Return the [X, Y] coordinate for the center point of the cell that contains the specified text.  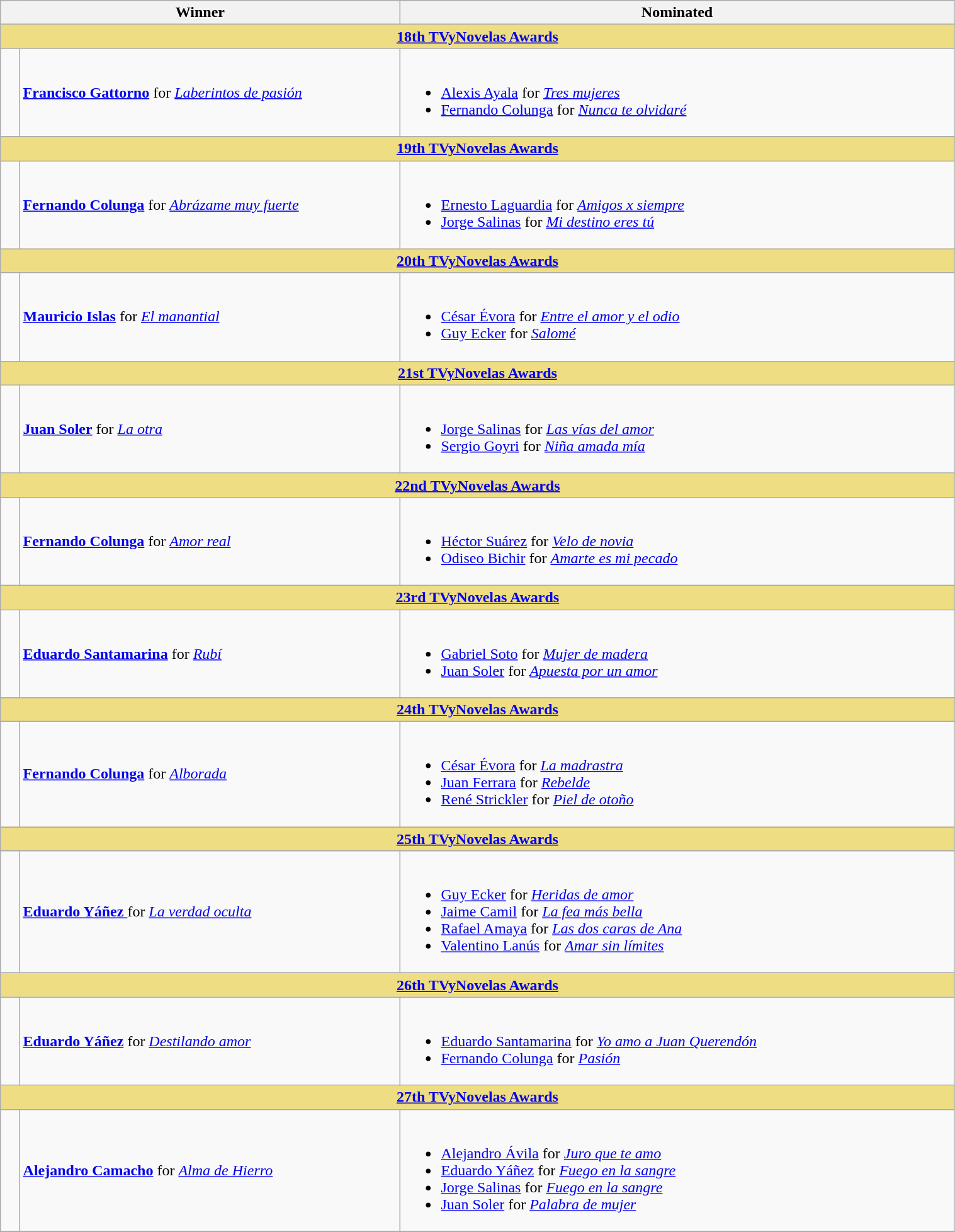
Gabriel Soto for Mujer de maderaJuan Soler for Apuesta por un amor [677, 654]
Alexis Ayala for Tres mujeresFernando Colunga for Nunca te olvidaré [677, 93]
Fernando Colunga for Alborada [210, 775]
Guy Ecker for Heridas de amorJaime Camil for La fea más bellaRafael Amaya for Las dos caras de AnaValentino Lanús for Amar sin límites [677, 912]
19th TVyNovelas Awards [477, 149]
21st TVyNovelas Awards [477, 373]
Eduardo Yáñez for La verdad oculta [210, 912]
25th TVyNovelas Awards [477, 839]
22nd TVyNovelas Awards [477, 485]
23rd TVyNovelas Awards [477, 597]
Mauricio Islas for El manantial [210, 317]
26th TVyNovelas Awards [477, 985]
Jorge Salinas for Las vías del amorSergio Goyri for Niña amada mía [677, 429]
César Évora for La madrastraJuan Ferrara for RebeldeRené Strickler for Piel de otoño [677, 775]
24th TVyNovelas Awards [477, 710]
Fernando Colunga for Abrázame muy fuerte [210, 205]
Eduardo Yáñez for Destilando amor [210, 1041]
Winner [200, 13]
Francisco Gattorno for Laberintos de pasión [210, 93]
Eduardo Santamarina for Rubí [210, 654]
Fernando Colunga for Amor real [210, 541]
Eduardo Santamarina for Yo amo a Juan QuerendónFernando Colunga for Pasión [677, 1041]
César Évora for Entre el amor y el odioGuy Ecker for Salomé [677, 317]
Héctor Suárez for Velo de noviaOdiseo Bichir for Amarte es mi pecado [677, 541]
Nominated [677, 13]
18th TVyNovelas Awards [477, 37]
27th TVyNovelas Awards [477, 1097]
Juan Soler for La otra [210, 429]
Alejandro Ávila for Juro que te amoEduardo Yáñez for Fuego en la sangreJorge Salinas for Fuego en la sangreJuan Soler for Palabra de mujer [677, 1170]
Ernesto Laguardia for Amigos x siempreJorge Salinas for Mi destino eres tú [677, 205]
20th TVyNovelas Awards [477, 261]
Alejandro Camacho for Alma de Hierro [210, 1170]
